Detect which cell encompasses the target text, then output its (X, Y) center coordinate. 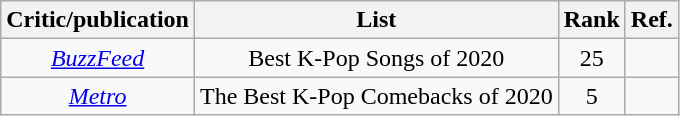
Metro (98, 96)
Ref. (652, 20)
5 (592, 96)
BuzzFeed (98, 58)
25 (592, 58)
List (376, 20)
Best K-Pop Songs of 2020 (376, 58)
The Best K-Pop Comebacks of 2020 (376, 96)
Critic/publication (98, 20)
Rank (592, 20)
